Identify which cell holds the provided text, then report its (x, y) central coordinate. 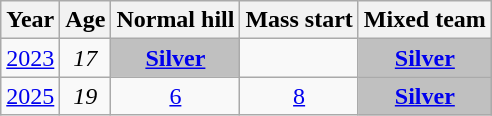
Year (30, 20)
2023 (30, 58)
17 (86, 58)
Normal hill (176, 20)
Mixed team (424, 20)
8 (299, 96)
Mass start (299, 20)
6 (176, 96)
19 (86, 96)
Age (86, 20)
2025 (30, 96)
